Detect which cell encompasses the target text, then output its [x, y] center coordinate. 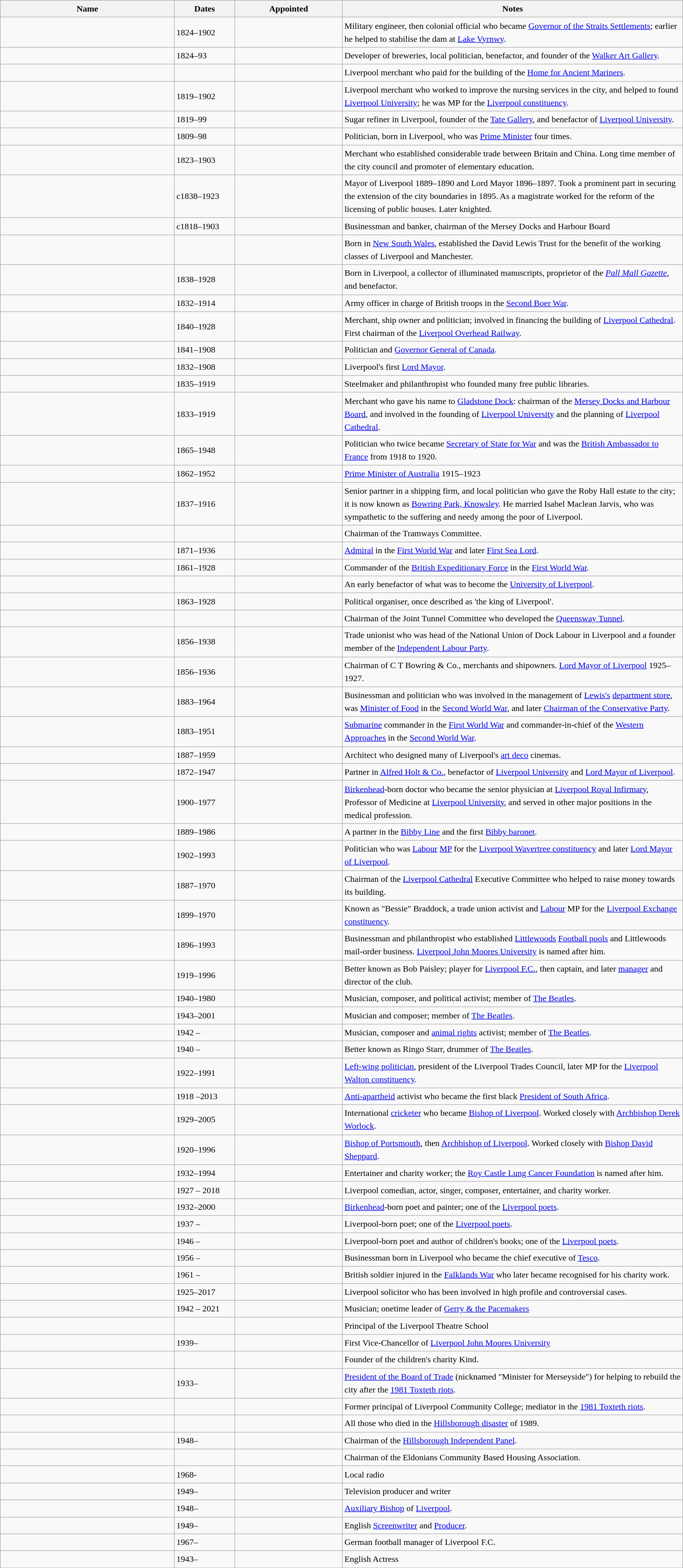
A partner in the Bibby Line and the first Bibby baronet. [513, 832]
Musician, composer and animal rights activist; member of The Beatles. [513, 1032]
Musician and composer; member of The Beatles. [513, 1016]
Name [88, 9]
1823–1903 [205, 160]
Liverpool solicitor who has been involved in high profile and controversial cases. [513, 1292]
Known as "Bessie" Braddock, a trade union activist and Labour MP for the Liverpool Exchange constituency. [513, 915]
Politician who twice became Secretary of State for War and was the British Ambassador to France from 1918 to 1920. [513, 450]
Left-wing politician, president of the Liverpool Trades Council, later MP for the Liverpool Walton constituency. [513, 1073]
Musician; onetime leader of Gerry & the Pacemakers [513, 1309]
Liverpool merchant who paid for the building of the Home for Ancient Mariners. [513, 73]
1956 – [205, 1258]
1819–99 [205, 120]
German football manager of Liverpool F.C. [513, 1542]
1833–1919 [205, 414]
Liverpool's first Lord Mayor. [513, 367]
Appointed [289, 9]
Prime Minister of Australia 1915–1923 [513, 474]
1943–2001 [205, 1016]
Submarine commander in the First World War and commander-in-chief of the Western Approaches in the Second World War. [513, 732]
Army officer in charge of British troops in the Second Boer War. [513, 303]
Liverpool comedian, actor, singer, composer, entertainer, and charity worker. [513, 1190]
1932–1994 [205, 1173]
Born in Liverpool, a collector of illuminated manuscripts, proprietor of the Pall Mall Gazette, and benefactor. [513, 280]
1942 – 2021 [205, 1309]
1835–1919 [205, 384]
Television producer and writer [513, 1491]
1942 – [205, 1032]
Politician who was Labour MP for the Liverpool Wavertree constituency and later Lord Mayor of Liverpool. [513, 856]
1861–1928 [205, 567]
Steelmaker and philanthropist who founded many free public libraries. [513, 384]
1832–1908 [205, 367]
An early benefactor of what was to become the University of Liverpool. [513, 585]
Auxiliary Bishop of Liverpool. [513, 1509]
1920–1996 [205, 1150]
Chairman of the Liverpool Cathedral Executive Committee who helped to raise money towards its building. [513, 885]
1883–1964 [205, 702]
Admiral in the First World War and later First Sea Lord. [513, 551]
1937 – [205, 1224]
1824–1902 [205, 32]
1872–1947 [205, 772]
1961 – [205, 1275]
1809–98 [205, 136]
Merchant, ship owner and politician; involved in financing the building of Liverpool Cathedral. First chairman of the Liverpool Overhead Railway. [513, 327]
Dates [205, 9]
1902–1993 [205, 856]
Developer of breweries, local politician, benefactor, and founder of the Walker Art Gallery. [513, 55]
Trade unionist who was head of the National Union of Dock Labour in Liverpool and a founder member of the Independent Labour Party. [513, 641]
Sugar refiner in Liverpool, founder of the Tate Gallery, and benefactor of Liverpool University. [513, 120]
1856–1938 [205, 641]
1943– [205, 1559]
Politician and Governor General of Canada. [513, 350]
1968- [205, 1475]
1889–1986 [205, 832]
1883–1951 [205, 732]
Liverpool-born poet; one of the Liverpool poets. [513, 1224]
Liverpool-born poet and author of children's books; one of the Liverpool poets. [513, 1241]
Commander of the British Expeditionary Force in the First World War. [513, 567]
Chairman of the Tramways Committee. [513, 533]
Merchant who established considerable trade between Britain and China. Long time member of the city council and promoter of elementary education. [513, 160]
1918 –2013 [205, 1096]
1838–1928 [205, 280]
Anti-apartheid activist who became the first black President of South Africa. [513, 1096]
President of the Board of Trade (nicknamed "Minister for Merseyside") for helping to rebuild the city after the 1981 Toxteth riots. [513, 1383]
Founder of the children's charity Kind. [513, 1359]
1840–1928 [205, 327]
1940 – [205, 1049]
Partner in Alfred Holt & Co., benefactor of Liverpool University and Lord Mayor of Liverpool. [513, 772]
1922–1991 [205, 1073]
1919–1996 [205, 975]
Better known as Ringo Starr, drummer of The Beatles. [513, 1049]
Political organiser, once described as 'the king of Liverpool'. [513, 601]
Better known as Bob Paisley; player for Liverpool F.C., then captain, and later manager and director of the club. [513, 975]
Principal of the Liverpool Theatre School [513, 1325]
1862–1952 [205, 474]
First Vice-Chancellor of Liverpool John Moores University [513, 1343]
Entertainer and charity worker; the Roy Castle Lung Cancer Foundation is named after him. [513, 1173]
1932–2000 [205, 1207]
1939– [205, 1343]
Politician, born in Liverpool, who was Prime Minister four times. [513, 136]
1946 – [205, 1241]
1933– [205, 1383]
International cricketer who became Bishop of Liverpool. Worked closely with Archbishop Derek Worlock. [513, 1120]
English Screenwriter and Producer. [513, 1525]
1856–1936 [205, 672]
1967– [205, 1542]
Bishop of Portsmouth, then Archbishop of Liverpool. Worked closely with Bishop David Sheppard. [513, 1150]
1837–1916 [205, 504]
Architect who designed many of Liverpool's art deco cinemas. [513, 755]
1929–2005 [205, 1120]
British soldier injured in the Falklands War who later became recognised for his charity work. [513, 1275]
1865–1948 [205, 450]
1863–1928 [205, 601]
All those who died in the Hillsborough disaster of 1989. [513, 1423]
Notes [513, 9]
English Actress [513, 1559]
1819–1902 [205, 96]
Musician, composer, and political activist; member of The Beatles. [513, 998]
1896–1993 [205, 945]
1900–1977 [205, 802]
Chairman of the Eldonians Community Based Housing Association. [513, 1457]
Businessman born in Liverpool who became the chief executive of Tesco. [513, 1258]
Businessman and banker, chairman of the Mersey Docks and Harbour Board [513, 226]
Local radio [513, 1475]
1925–2017 [205, 1292]
Birkenhead-born poet and painter; one of the Liverpool poets. [513, 1207]
Born in New South Wales, established the David Lewis Trust for the benefit of the working classes of Liverpool and Manchester. [513, 249]
Chairman of the Joint Tunnel Committee who developed the Queensway Tunnel. [513, 618]
1927 – 2018 [205, 1190]
1887–1970 [205, 885]
Chairman of the Hillsborough Independent Panel. [513, 1441]
1940–1980 [205, 998]
1824–93 [205, 55]
Military engineer, then colonial official who became Governor of the Straits Settlements; earlier he helped to stabilise the dam at Lake Vyrnwy. [513, 32]
c1818–1903 [205, 226]
Former principal of Liverpool Community College; mediator in the 1981 Toxteth riots. [513, 1407]
c1838–1923 [205, 196]
1841–1908 [205, 350]
1832–1914 [205, 303]
1899–1970 [205, 915]
1871–1936 [205, 551]
1887–1959 [205, 755]
Chairman of C T Bowring & Co., merchants and shipowners. Lord Mayor of Liverpool 1925–1927. [513, 672]
